For the text-containing cell, return its midpoint in [X, Y] coordinate format. 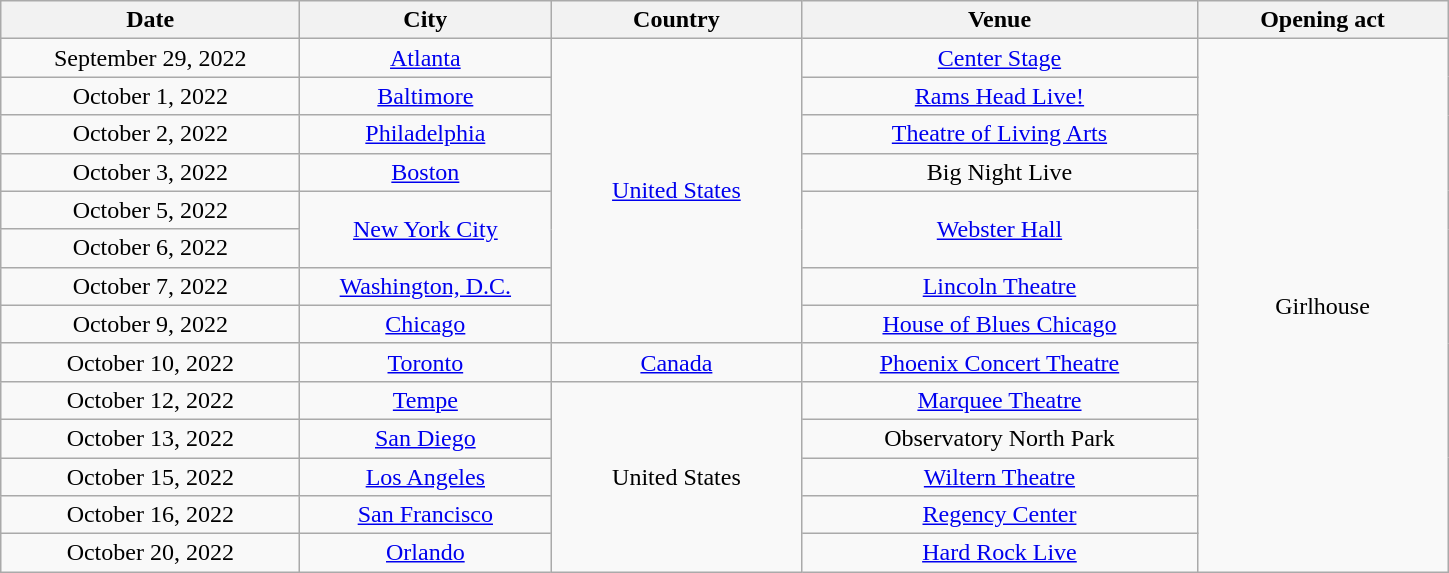
Big Night Live [1000, 172]
Toronto [426, 362]
Marquee Theatre [1000, 400]
Chicago [426, 324]
New York City [426, 229]
October 6, 2022 [150, 248]
Opening act [1322, 20]
October 1, 2022 [150, 96]
Center Stage [1000, 58]
Webster Hall [1000, 229]
October 3, 2022 [150, 172]
Phoenix Concert Theatre [1000, 362]
Lincoln Theatre [1000, 286]
October 5, 2022 [150, 210]
City [426, 20]
Atlanta [426, 58]
San Diego [426, 438]
October 9, 2022 [150, 324]
Date [150, 20]
Tempe [426, 400]
October 10, 2022 [150, 362]
October 13, 2022 [150, 438]
Orlando [426, 553]
San Francisco [426, 515]
Girlhouse [1322, 306]
Country [676, 20]
Rams Head Live! [1000, 96]
October 7, 2022 [150, 286]
Baltimore [426, 96]
Observatory North Park [1000, 438]
Philadelphia [426, 134]
House of Blues Chicago [1000, 324]
Wiltern Theatre [1000, 477]
October 16, 2022 [150, 515]
Theatre of Living Arts [1000, 134]
October 2, 2022 [150, 134]
Boston [426, 172]
September 29, 2022 [150, 58]
October 15, 2022 [150, 477]
October 12, 2022 [150, 400]
Venue [1000, 20]
Regency Center [1000, 515]
Los Angeles [426, 477]
Canada [676, 362]
Washington, D.C. [426, 286]
October 20, 2022 [150, 553]
Hard Rock Live [1000, 553]
